Pinpoint the cell where the given text exists, returning its [x, y] midpoint coordinate. 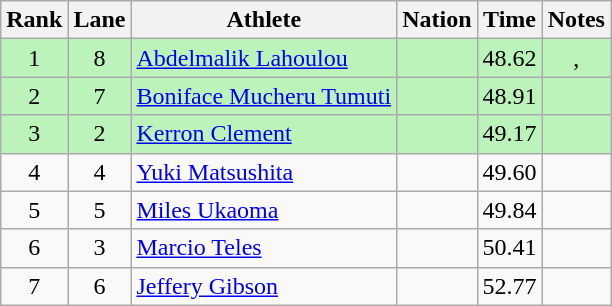
48.91 [510, 96]
Yuki Matsushita [264, 172]
, [576, 58]
Abdelmalik Lahoulou [264, 58]
Lane [100, 20]
Athlete [264, 20]
50.41 [510, 248]
Rank [34, 20]
Marcio Teles [264, 248]
Kerron Clement [264, 134]
Miles Ukaoma [264, 210]
48.62 [510, 58]
Jeffery Gibson [264, 286]
Time [510, 20]
1 [34, 58]
Nation [437, 20]
Notes [576, 20]
49.84 [510, 210]
8 [100, 58]
49.60 [510, 172]
Boniface Mucheru Tumuti [264, 96]
49.17 [510, 134]
52.77 [510, 286]
